Return the (x, y) coordinate for the center point of the cell that contains the specified text.  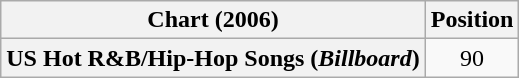
US Hot R&B/Hip-Hop Songs (Billboard) (213, 58)
90 (472, 58)
Position (472, 20)
Chart (2006) (213, 20)
